Identify which cell holds the provided text, then report its (X, Y) central coordinate. 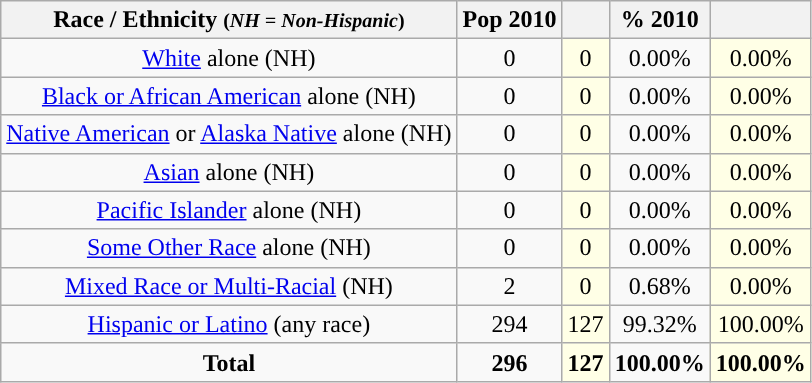
% 2010 (660, 20)
Native American or Alaska Native alone (NH) (229, 134)
White alone (NH) (229, 58)
Pop 2010 (510, 20)
294 (510, 324)
Hispanic or Latino (any race) (229, 324)
296 (510, 362)
Some Other Race alone (NH) (229, 248)
Asian alone (NH) (229, 172)
Mixed Race or Multi-Racial (NH) (229, 286)
Total (229, 362)
2 (510, 286)
Race / Ethnicity (NH = Non-Hispanic) (229, 20)
99.32% (660, 324)
Pacific Islander alone (NH) (229, 210)
0.68% (660, 286)
Black or African American alone (NH) (229, 96)
